Search for the cell housing the specified text and yield its (x, y) center coordinate. 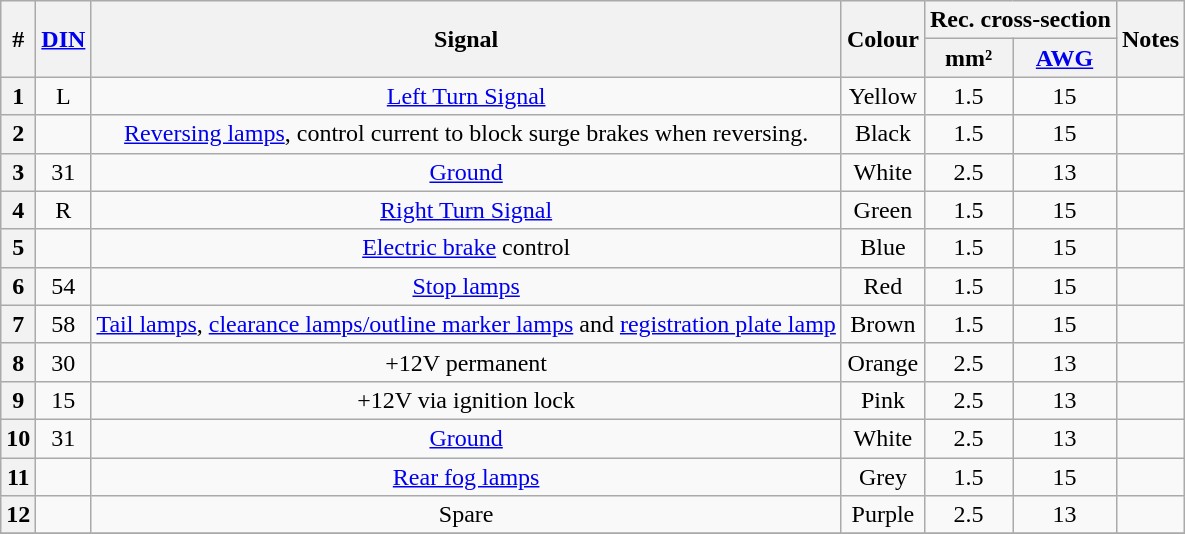
Right Turn Signal (466, 210)
1 (18, 96)
6 (18, 286)
R (64, 210)
30 (64, 362)
Orange (882, 362)
Rec. cross-section (1020, 20)
Green (882, 210)
11 (18, 477)
Yellow (882, 96)
12 (18, 515)
Brown (882, 324)
Reversing lamps, control current to block surge brakes when reversing. (466, 134)
Stop lamps (466, 286)
# (18, 39)
Electric brake control (466, 248)
Purple (882, 515)
Signal (466, 39)
58 (64, 324)
54 (64, 286)
5 (18, 248)
7 (18, 324)
Notes (1150, 39)
Red (882, 286)
mm² (968, 58)
Blue (882, 248)
L (64, 96)
8 (18, 362)
4 (18, 210)
9 (18, 400)
+12V permanent (466, 362)
AWG (1065, 58)
+12V via ignition lock (466, 400)
10 (18, 438)
Left Turn Signal (466, 96)
Colour (882, 39)
Grey (882, 477)
3 (18, 172)
Tail lamps, clearance lamps/outline marker lamps and registration plate lamp (466, 324)
Spare (466, 515)
Pink (882, 400)
Rear fog lamps (466, 477)
2 (18, 134)
Black (882, 134)
DIN (64, 39)
